Scan for the cell matching the given text and deliver its (X, Y) coordinate at center. 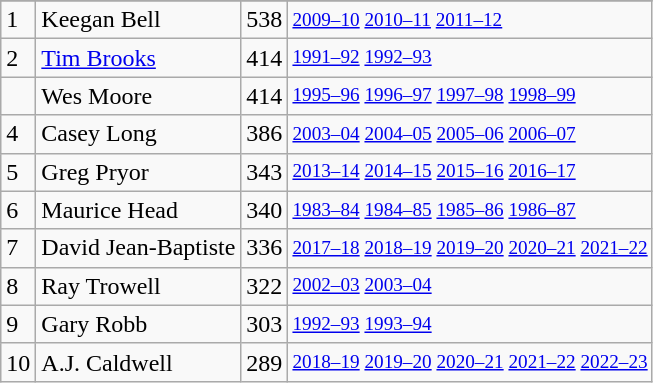
322 (264, 286)
Maurice Head (138, 210)
2013–14 2014–15 2015–16 2016–17 (470, 172)
5 (18, 172)
1992–93 1993–94 (470, 324)
538 (264, 20)
David Jean-Baptiste (138, 248)
Gary Robb (138, 324)
2017–18 2018–19 2019–20 2020–21 2021–22 (470, 248)
2 (18, 58)
8 (18, 286)
2002–03 2003–04 (470, 286)
2018–19 2019–20 2020–21 2021–22 2022–23 (470, 362)
Ray Trowell (138, 286)
343 (264, 172)
6 (18, 210)
A.J. Caldwell (138, 362)
2003–04 2004–05 2005–06 2006–07 (470, 134)
2009–10 2010–11 2011–12 (470, 20)
Tim Brooks (138, 58)
336 (264, 248)
303 (264, 324)
1991–92 1992–93 (470, 58)
1983–84 1984–85 1985–86 1986–87 (470, 210)
7 (18, 248)
9 (18, 324)
Keegan Bell (138, 20)
Casey Long (138, 134)
1 (18, 20)
Wes Moore (138, 96)
386 (264, 134)
4 (18, 134)
340 (264, 210)
1995–96 1996–97 1997–98 1998–99 (470, 96)
Greg Pryor (138, 172)
289 (264, 362)
10 (18, 362)
